From the cell containing the given text, extract its center point as (X, Y) coordinate. 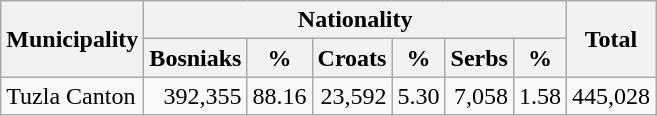
23,592 (352, 96)
1.58 (540, 96)
88.16 (280, 96)
445,028 (612, 96)
Serbs (479, 58)
Tuzla Canton (72, 96)
Municipality (72, 39)
5.30 (418, 96)
Nationality (356, 20)
Croats (352, 58)
Total (612, 39)
Bosniaks (196, 58)
7,058 (479, 96)
392,355 (196, 96)
